From the cell containing the given text, extract its center point as (X, Y) coordinate. 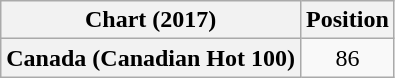
Position (348, 20)
Chart (2017) (151, 20)
Canada (Canadian Hot 100) (151, 58)
86 (348, 58)
